Capture the cell that displays the provided text and extract its (x, y) central coordinate. 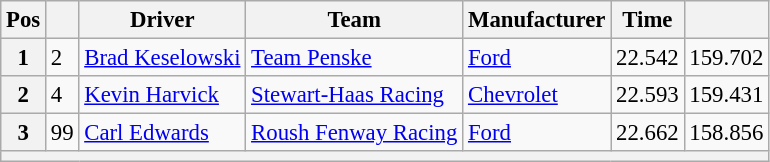
Manufacturer (537, 20)
22.542 (648, 58)
Kevin Harvick (162, 95)
159.431 (726, 95)
Roush Fenway Racing (354, 133)
Time (648, 20)
99 (62, 133)
Team Penske (354, 58)
1 (24, 58)
4 (62, 95)
159.702 (726, 58)
Team (354, 20)
Brad Keselowski (162, 58)
22.662 (648, 133)
Driver (162, 20)
158.856 (726, 133)
Chevrolet (537, 95)
Pos (24, 20)
Stewart-Haas Racing (354, 95)
22.593 (648, 95)
3 (24, 133)
Carl Edwards (162, 133)
